Output the [X, Y] coordinate of the center of the cell containing the given text.  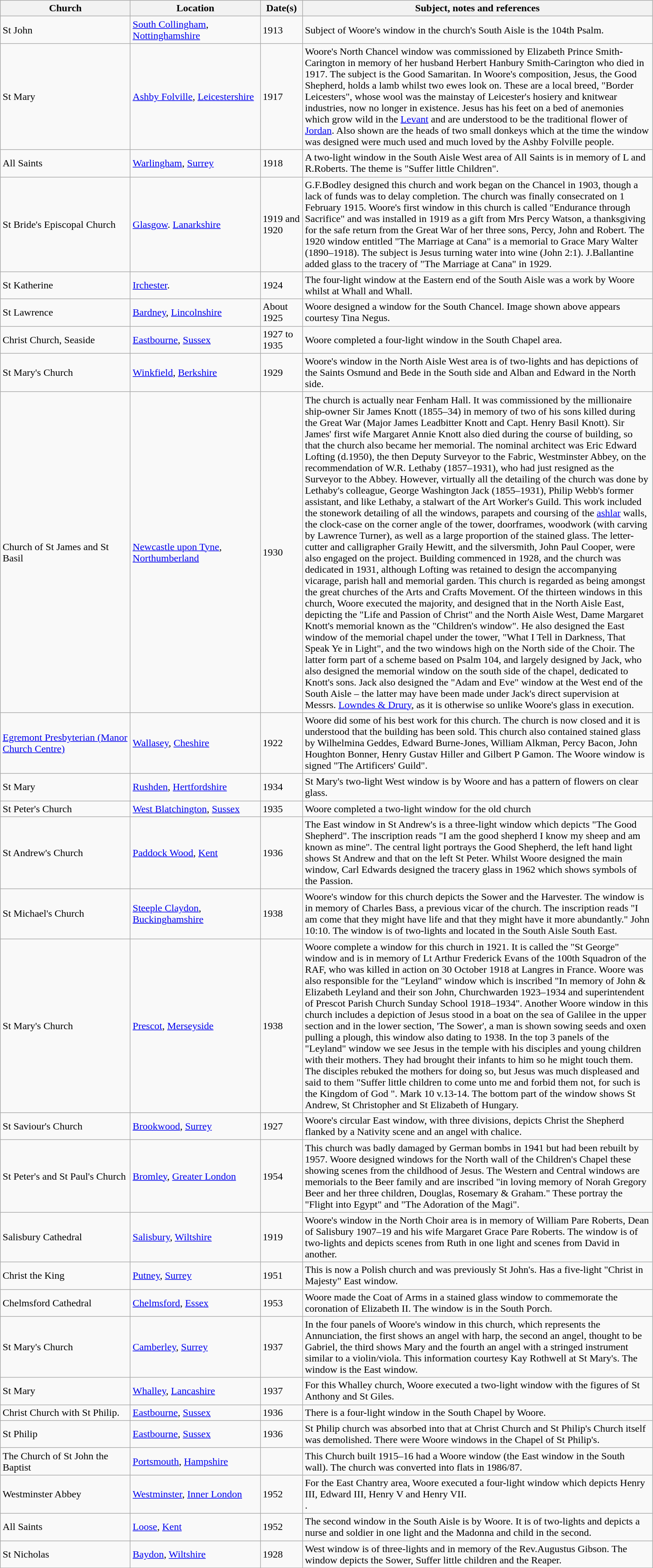
1917 [282, 97]
St Philip [65, 1434]
1930 [282, 552]
1918 [282, 163]
Church of St James and St Basil [65, 552]
Christ the King [65, 1276]
Paddock Wood, Kent [196, 853]
Newcastle upon Tyne, Northumberland [196, 552]
Chelmsford Cathedral [65, 1303]
Salisbury Cathedral [65, 1237]
Prescot, Merseyside [196, 1026]
St Michael's Church [65, 914]
Christ Church, Seaside [65, 339]
West window is of three-lights and in memory of the Rev.Augustus Gibson. The window depicts the Sower, Suffer little children and the Reaper. [477, 1554]
St Katherine [65, 285]
Subject, notes and references [477, 8]
1924 [282, 285]
Woore's circular East window, with three divisions, depicts Christ the Shepherd flanked by a Nativity scene and an angel with chalice. [477, 1126]
Portsmouth, Hampshire [196, 1461]
Woore designed a window for the South Chancel. Image shown above appears courtesy Tina Negus. [477, 313]
Warlingham, Surrey [196, 163]
Baydon, Wiltshire [196, 1554]
Loose, Kent [196, 1527]
A two-light window in the South Aisle West area of All Saints is in memory of L and R.Roberts. The theme is "Suffer little Children". [477, 163]
St Saviour's Church [65, 1126]
St Lawrence [65, 313]
Rushden, Hertfordshire [196, 787]
Chelmsford, Essex [196, 1303]
There is a four-light window in the South Chapel by Woore. [477, 1412]
1954 [282, 1176]
1927 to 1935 [282, 339]
1951 [282, 1276]
1919 [282, 1237]
1934 [282, 787]
1919 and 1920 [282, 224]
Subject of Woore's window in the church's South Aisle is the 104th Psalm. [477, 30]
Whalley, Lancashire [196, 1391]
St John [65, 30]
Bardney, Lincolnshire [196, 313]
Woore completed a two-light window for the old church [477, 809]
St Bride's Episcopal Church [65, 224]
This Church built 1915–16 had a Woore window (the East window in the South wall). The church was converted into flats in 1986/87. [477, 1461]
1922 [282, 743]
For the East Chantry area, Woore executed a four-light window which depicts Henry III, Edward III, Henry V and Henry VII.. [477, 1494]
The Church of St John the Baptist [65, 1461]
Irchester. [196, 285]
Ashby Folville, Leicestershire [196, 97]
Woore completed a four-light window in the South Chapel area. [477, 339]
St Nicholas [65, 1554]
Location [196, 8]
1929 [282, 372]
Camberley, Surrey [196, 1347]
St Mary's two-light West window is by Woore and has a pattern of flowers on clear glass. [477, 787]
The four-light window at the Eastern end of the South Aisle was a work by Woore whilst at Whall and Whall. [477, 285]
Woore made the Coat of Arms in a stained glass window to commemorate the coronation of Elizabeth II. The window is in the South Porch. [477, 1303]
1953 [282, 1303]
Glasgow. Lanarkshire [196, 224]
Steeple Claydon, Buckinghamshire [196, 914]
For this Whalley church, Woore executed a two-light window with the figures of St Anthony and St Giles. [477, 1391]
Egremont Presbyterian (Manor Church Centre) [65, 743]
Date(s) [282, 8]
South Collingham, Nottinghamshire [196, 30]
Christ Church with St Philip. [65, 1412]
Wallasey, Cheshire [196, 743]
West Blatchington, Sussex [196, 809]
1927 [282, 1126]
St Andrew's Church [65, 853]
Westminster, Inner London [196, 1494]
1913 [282, 30]
Brookwood, Surrey [196, 1126]
Bromley, Greater London [196, 1176]
This is now a Polish church and was previously St John's. Has a five-light "Christ in Majesty" East window. [477, 1276]
1935 [282, 809]
About 1925 [282, 313]
Church [65, 8]
Winkfield, Berkshire [196, 372]
1928 [282, 1554]
Salisbury, Wiltshire [196, 1237]
Westminster Abbey [65, 1494]
St Peter's Church [65, 809]
St Peter's and St Paul's Church [65, 1176]
Putney, Surrey [196, 1276]
